Search for the cell housing the specified text and yield its [x, y] center coordinate. 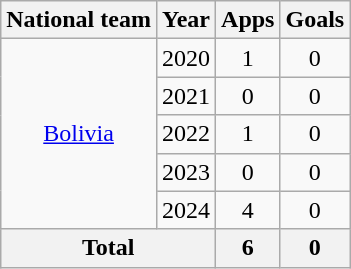
Year [186, 20]
2023 [186, 172]
National team [79, 20]
2024 [186, 210]
Goals [315, 20]
2021 [186, 96]
2022 [186, 134]
6 [248, 248]
Total [108, 248]
4 [248, 210]
Bolivia [79, 134]
2020 [186, 58]
Apps [248, 20]
